Locate the cell with the specified text and output its [X, Y] center coordinate. 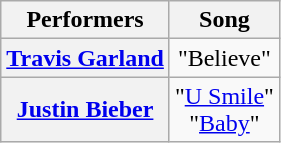
Performers [86, 20]
Justin Bieber [86, 110]
Travis Garland [86, 58]
"U Smile""Baby" [224, 110]
"Believe" [224, 58]
Song [224, 20]
